Scan for the cell matching the given text and deliver its (X, Y) coordinate at center. 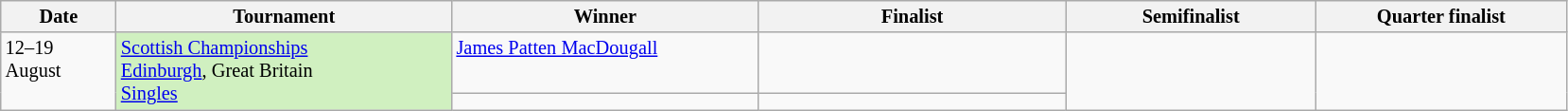
12–19 August (59, 71)
Date (59, 16)
Scottish Championships Edinburgh, Great BritainSingles (284, 71)
Tournament (284, 16)
Finalist (912, 16)
Semifinalist (1192, 16)
Winner (605, 16)
James Patten MacDougall (605, 63)
Quarter finalist (1441, 16)
